Determine the (X, Y) coordinate at the center of the cell enclosing the given text.  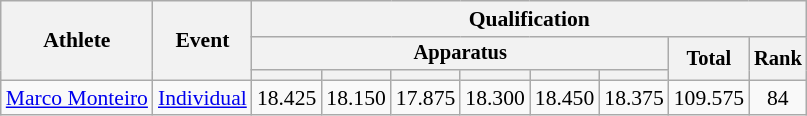
Event (202, 40)
Marco Monteiro (77, 98)
17.875 (426, 98)
Individual (202, 98)
Athlete (77, 40)
18.425 (286, 98)
18.450 (564, 98)
Apparatus (460, 54)
18.300 (494, 98)
Qualification (530, 19)
84 (778, 98)
Rank (778, 58)
109.575 (709, 98)
Total (709, 58)
18.150 (356, 98)
18.375 (634, 98)
